From the cell containing the given text, extract its center point as (X, Y) coordinate. 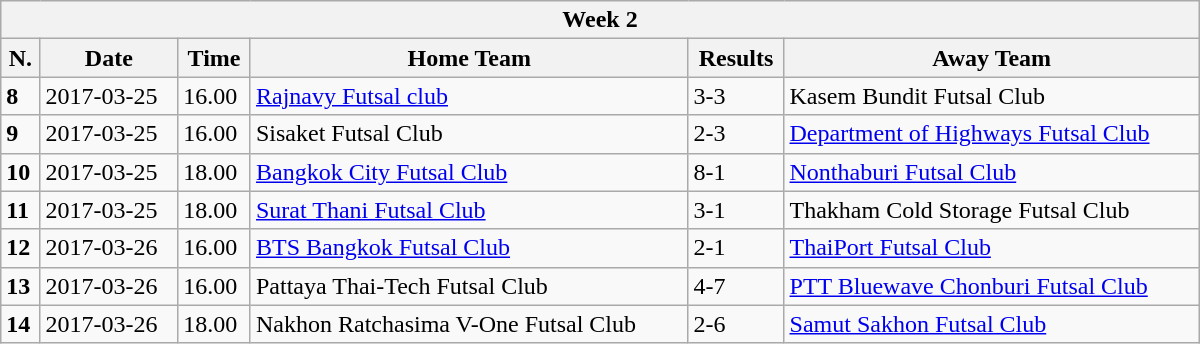
Department of Highways Futsal Club (992, 134)
BTS Bangkok Futsal Club (469, 248)
Pattaya Thai-Tech Futsal Club (469, 286)
ThaiPort Futsal Club (992, 248)
2-3 (736, 134)
Away Team (992, 58)
PTT Bluewave Chonburi Futsal Club (992, 286)
Home Team (469, 58)
Results (736, 58)
3-3 (736, 96)
3-1 (736, 210)
Rajnavy Futsal club (469, 96)
12 (20, 248)
2-6 (736, 324)
Kasem Bundit Futsal Club (992, 96)
N. (20, 58)
Date (109, 58)
Week 2 (600, 20)
Nonthaburi Futsal Club (992, 172)
8 (20, 96)
Samut Sakhon Futsal Club (992, 324)
13 (20, 286)
14 (20, 324)
Sisaket Futsal Club (469, 134)
8-1 (736, 172)
Surat Thani Futsal Club (469, 210)
9 (20, 134)
Time (214, 58)
Thakham Cold Storage Futsal Club (992, 210)
10 (20, 172)
Bangkok City Futsal Club (469, 172)
Nakhon Ratchasima V-One Futsal Club (469, 324)
2-1 (736, 248)
11 (20, 210)
4-7 (736, 286)
